Extract the [x, y] coordinate from the center of the cell holding the provided text.  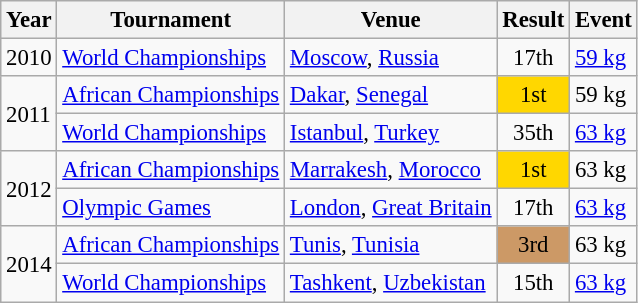
Moscow, Russia [391, 58]
2014 [29, 264]
2012 [29, 188]
Tashkent, Uzbekistan [391, 283]
Result [534, 20]
Tunis, Tunisia [391, 245]
Event [604, 20]
Tournament [171, 20]
Year [29, 20]
2011 [29, 114]
Dakar, Senegal [391, 95]
35th [534, 133]
Olympic Games [171, 208]
15th [534, 283]
Istanbul, Turkey [391, 133]
Venue [391, 20]
Marrakesh, Morocco [391, 170]
2010 [29, 58]
London, Great Britain [391, 208]
3rd [534, 245]
